Determine the [X, Y] coordinate at the center of the cell enclosing the given text.  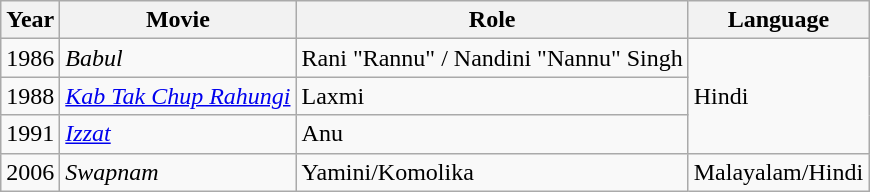
Babul [178, 58]
1988 [30, 96]
Movie [178, 20]
2006 [30, 172]
Yamini/Komolika [492, 172]
Rani "Rannu" / Nandini "Nannu" Singh [492, 58]
Anu [492, 134]
Izzat [178, 134]
Kab Tak Chup Rahungi [178, 96]
Swapnam [178, 172]
Hindi [778, 96]
Malayalam/Hindi [778, 172]
1986 [30, 58]
Language [778, 20]
1991 [30, 134]
Laxmi [492, 96]
Year [30, 20]
Role [492, 20]
